Search for the cell housing the specified text and yield its [x, y] center coordinate. 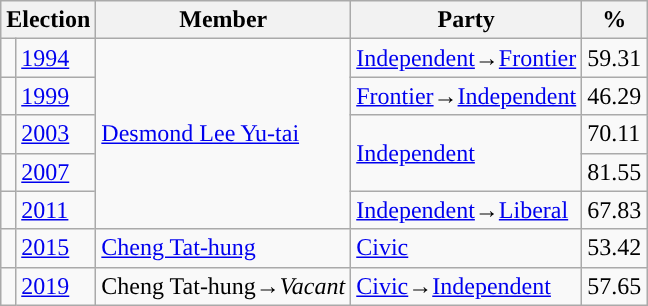
70.11 [614, 134]
Election [48, 20]
Independent [466, 153]
53.42 [614, 248]
2011 [56, 210]
59.31 [614, 58]
2015 [56, 248]
Member [224, 20]
Desmond Lee Yu-tai [224, 134]
81.55 [614, 172]
Cheng Tat-hung [224, 248]
2019 [56, 286]
2003 [56, 134]
46.29 [614, 96]
57.65 [614, 286]
Independent→Liberal [466, 210]
Cheng Tat-hung→Vacant [224, 286]
Independent→Frontier [466, 58]
1994 [56, 58]
Party [466, 20]
Civic→Independent [466, 286]
Frontier→Independent [466, 96]
2007 [56, 172]
67.83 [614, 210]
Civic [466, 248]
1999 [56, 96]
% [614, 20]
